Scan for the cell matching the given text and deliver its [X, Y] coordinate at center. 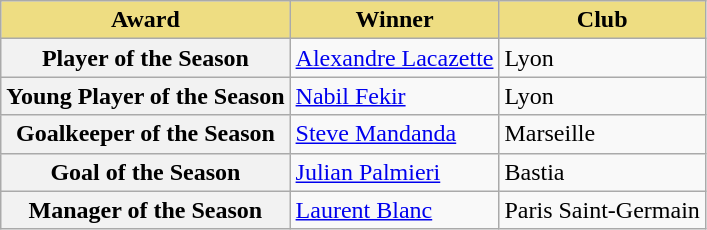
Nabil Fekir [394, 96]
Player of the Season [146, 58]
Paris Saint-Germain [602, 210]
Club [602, 20]
Marseille [602, 134]
Winner [394, 20]
Manager of the Season [146, 210]
Bastia [602, 172]
Award [146, 20]
Young Player of the Season [146, 96]
Laurent Blanc [394, 210]
Steve Mandanda [394, 134]
Goal of the Season [146, 172]
Goalkeeper of the Season [146, 134]
Julian Palmieri [394, 172]
Alexandre Lacazette [394, 58]
